Extract the (x, y) coordinate from the center of the cell holding the provided text.  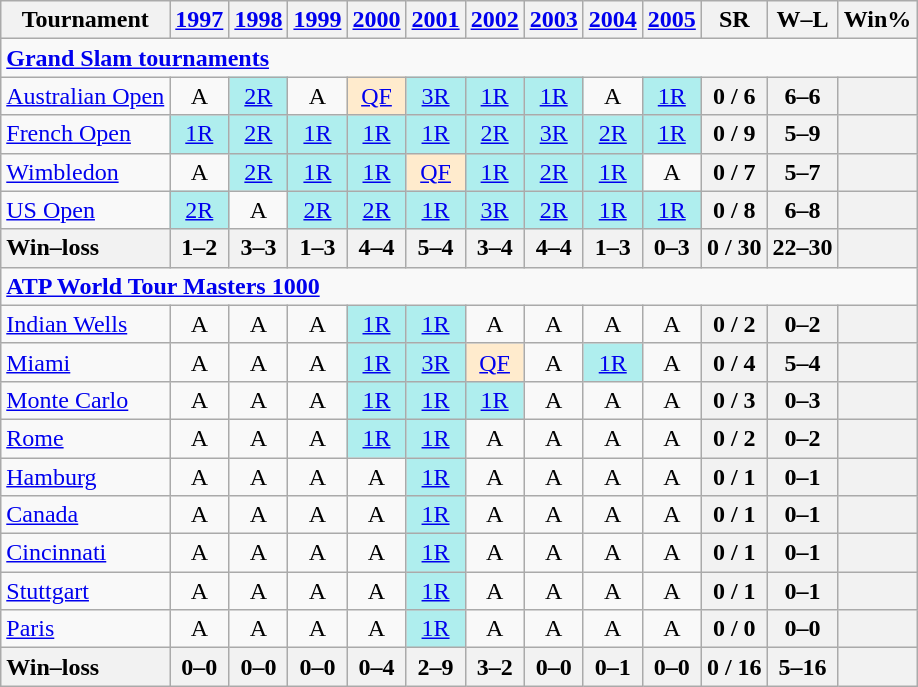
5–9 (802, 134)
Canada (86, 515)
Monte Carlo (86, 400)
US Open (86, 210)
3–3 (258, 248)
French Open (86, 134)
W–L (802, 20)
3–2 (494, 667)
Australian Open (86, 96)
0–4 (376, 667)
1998 (258, 20)
1999 (318, 20)
Tournament (86, 20)
Indian Wells (86, 324)
0 / 16 (734, 667)
2–9 (436, 667)
0 / 3 (734, 400)
SR (734, 20)
Rome (86, 438)
0 / 6 (734, 96)
Win% (878, 20)
0 / 7 (734, 172)
2003 (554, 20)
1997 (200, 20)
0 / 4 (734, 362)
5–16 (802, 667)
Grand Slam tournaments (459, 58)
2005 (672, 20)
2000 (376, 20)
ATP World Tour Masters 1000 (459, 286)
22–30 (802, 248)
6–6 (802, 96)
0 / 8 (734, 210)
Cincinnati (86, 553)
Miami (86, 362)
Stuttgart (86, 591)
Wimbledon (86, 172)
3–4 (494, 248)
0 / 30 (734, 248)
Hamburg (86, 477)
0 / 9 (734, 134)
6–8 (802, 210)
2002 (494, 20)
Paris (86, 629)
0 / 0 (734, 629)
2004 (612, 20)
5–7 (802, 172)
2001 (436, 20)
1–2 (200, 248)
